Extract the [x, y] coordinate from the center of the cell holding the provided text.  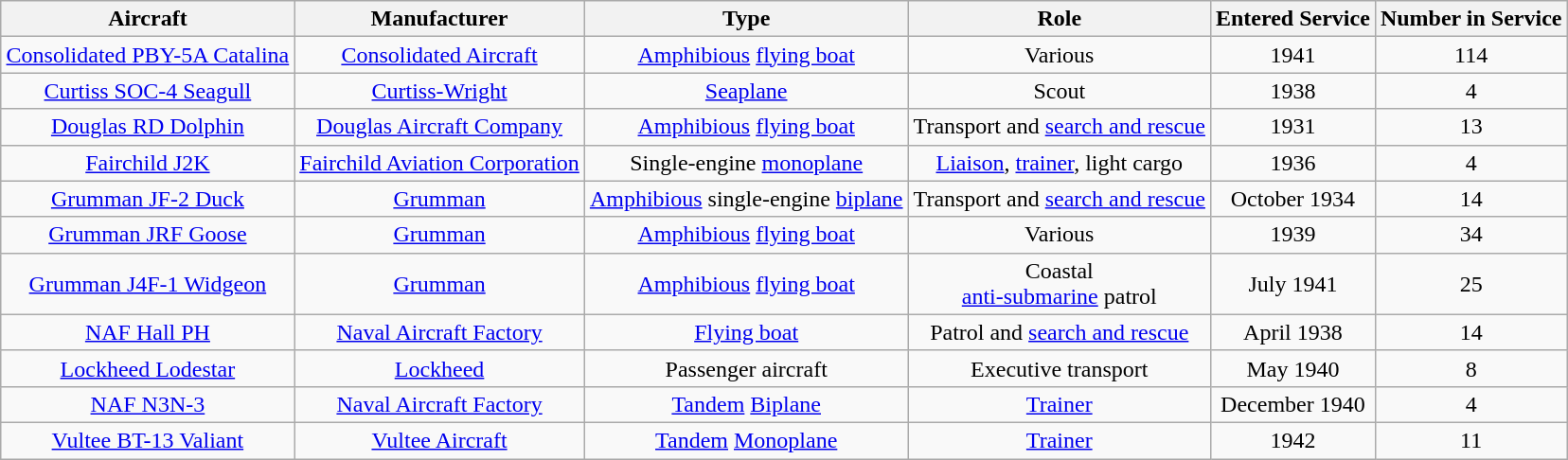
Number in Service [1471, 19]
Consolidated Aircraft [439, 55]
114 [1471, 55]
8 [1471, 368]
Douglas Aircraft Company [439, 127]
Aircraft [148, 19]
Entered Service [1292, 19]
Tandem Monoplane [746, 440]
Fairchild Aviation Corporation [439, 163]
11 [1471, 440]
Passenger aircraft [746, 368]
Grumman J4F-1 Widgeon [148, 284]
Curtiss-Wright [439, 91]
Role [1059, 19]
Liaison, trainer, light cargo [1059, 163]
Type [746, 19]
Single-engine monoplane [746, 163]
December 1940 [1292, 404]
Tandem Biplane [746, 404]
1936 [1292, 163]
Seaplane [746, 91]
Flying boat [746, 332]
13 [1471, 127]
25 [1471, 284]
1939 [1292, 235]
October 1934 [1292, 199]
April 1938 [1292, 332]
1942 [1292, 440]
Executive transport [1059, 368]
Grumman JF-2 Duck [148, 199]
Patrol and search and rescue [1059, 332]
Douglas RD Dolphin [148, 127]
Vultee BT-13 Valiant [148, 440]
NAF N3N-3 [148, 404]
July 1941 [1292, 284]
Lockheed Lodestar [148, 368]
1938 [1292, 91]
34 [1471, 235]
1931 [1292, 127]
NAF Hall PH [148, 332]
Consolidated PBY-5A Catalina [148, 55]
Curtiss SOC-4 Seagull [148, 91]
Fairchild J2K [148, 163]
Grumman JRF Goose [148, 235]
Vultee Aircraft [439, 440]
Lockheed [439, 368]
1941 [1292, 55]
Scout [1059, 91]
Amphibious single-engine biplane [746, 199]
Coastalanti-submarine patrol [1059, 284]
May 1940 [1292, 368]
Manufacturer [439, 19]
